Search for the cell housing the specified text and yield its [x, y] center coordinate. 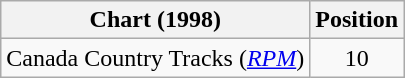
10 [357, 58]
Position [357, 20]
Canada Country Tracks (RPM) [156, 58]
Chart (1998) [156, 20]
